Scan for the cell matching the given text and deliver its [x, y] coordinate at center. 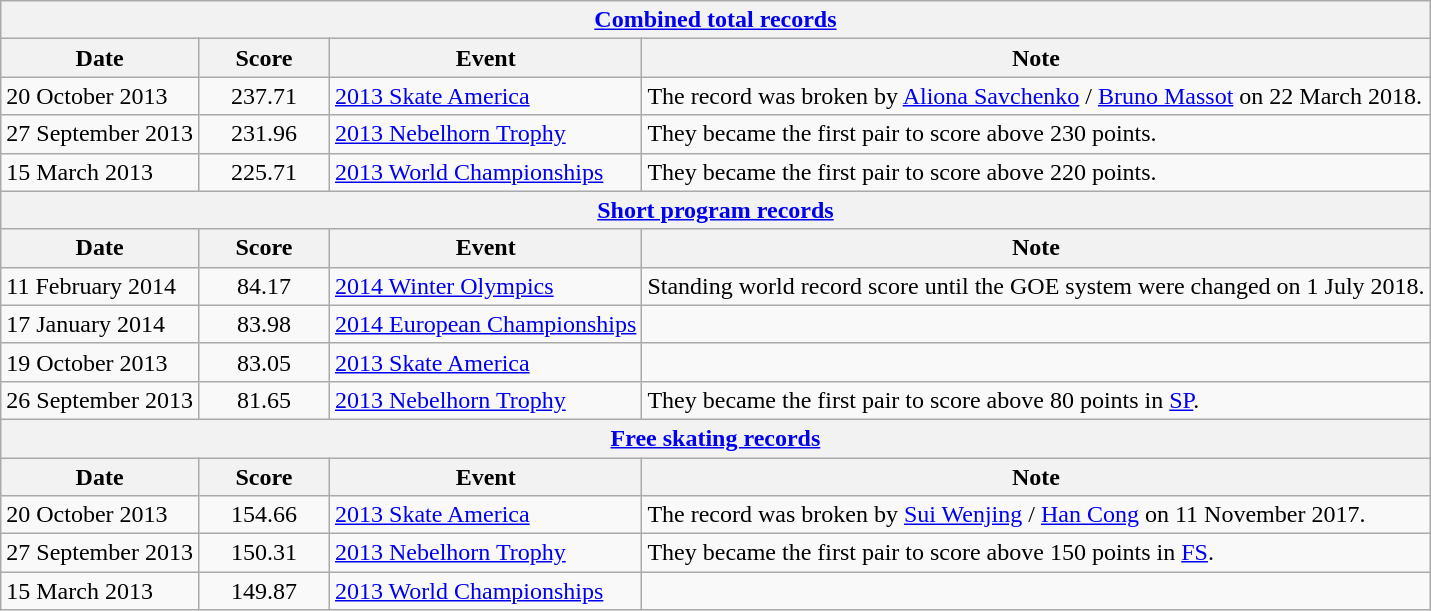
150.31 [264, 553]
They became the first pair to score above 80 points in SP. [1036, 400]
81.65 [264, 400]
19 October 2013 [100, 362]
17 January 2014 [100, 324]
The record was broken by Sui Wenjing / Han Cong on 11 November 2017. [1036, 515]
They became the first pair to score above 220 points. [1036, 172]
They became the first pair to score above 150 points in FS. [1036, 553]
225.71 [264, 172]
26 September 2013 [100, 400]
2014 European Championships [486, 324]
83.98 [264, 324]
84.17 [264, 286]
154.66 [264, 515]
Short program records [716, 210]
Combined total records [716, 20]
2014 Winter Olympics [486, 286]
231.96 [264, 134]
Free skating records [716, 438]
149.87 [264, 591]
Standing world record score until the GOE system were changed on 1 July 2018. [1036, 286]
They became the first pair to score above 230 points. [1036, 134]
The record was broken by Aliona Savchenko / Bruno Massot on 22 March 2018. [1036, 96]
237.71 [264, 96]
83.05 [264, 362]
11 February 2014 [100, 286]
